Extract the [X, Y] coordinate from the center of the cell holding the provided text.  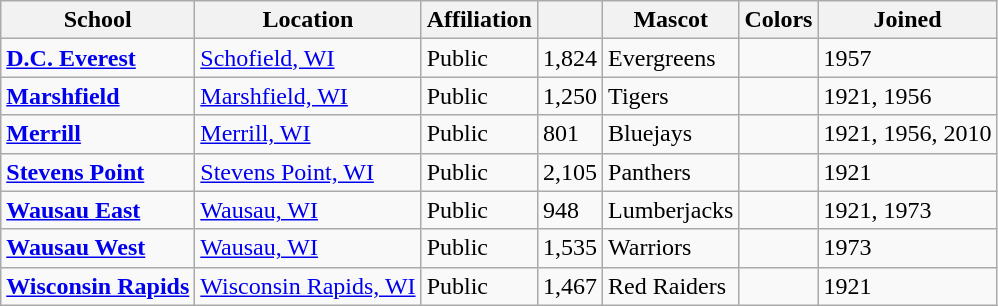
2,105 [570, 172]
School [98, 20]
Affiliation [479, 20]
D.C. Everest [98, 58]
1,250 [570, 96]
Stevens Point [98, 172]
Colors [778, 20]
Wausau East [98, 210]
Lumberjacks [671, 210]
Merrill, WI [308, 134]
1921, 1956 [908, 96]
1,824 [570, 58]
Bluejays [671, 134]
Wisconsin Rapids, WI [308, 286]
Joined [908, 20]
1,535 [570, 248]
1973 [908, 248]
948 [570, 210]
1921, 1956, 2010 [908, 134]
1957 [908, 58]
801 [570, 134]
Red Raiders [671, 286]
Stevens Point, WI [308, 172]
Evergreens [671, 58]
Location [308, 20]
Marshfield, WI [308, 96]
Schofield, WI [308, 58]
Mascot [671, 20]
Tigers [671, 96]
Marshfield [98, 96]
1921, 1973 [908, 210]
Panthers [671, 172]
Merrill [98, 134]
Wisconsin Rapids [98, 286]
Wausau West [98, 248]
Warriors [671, 248]
1,467 [570, 286]
